Scan for the cell matching the given text and deliver its (X, Y) coordinate at center. 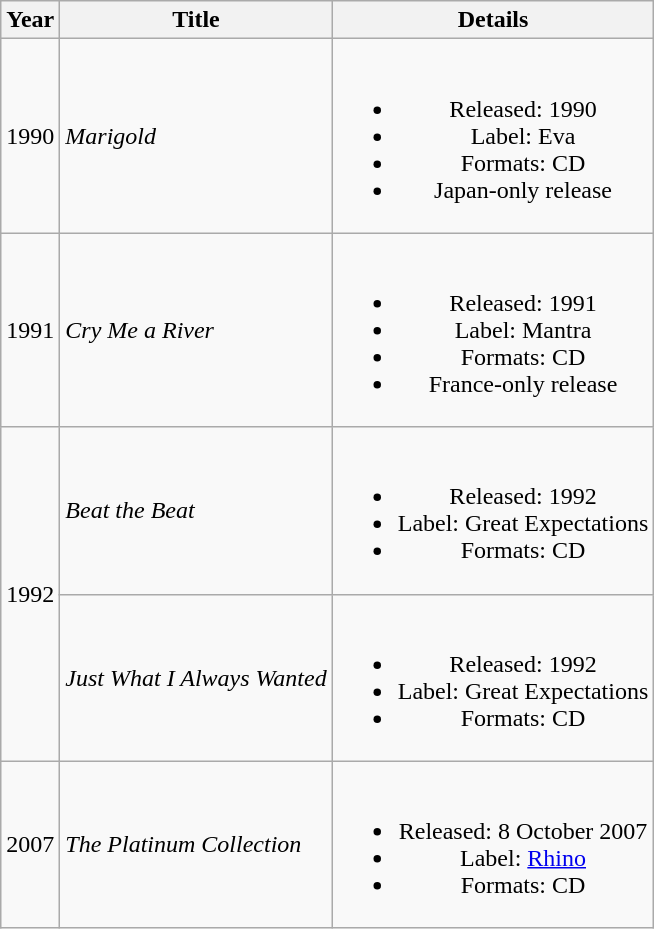
Beat the Beat (196, 510)
The Platinum Collection (196, 844)
Year (30, 20)
Title (196, 20)
1992 (30, 594)
Just What I Always Wanted (196, 678)
Released: 8 October 2007Label: RhinoFormats: CD (493, 844)
2007 (30, 844)
Released: 1991Label: MantraFormats: CDFrance-only release (493, 330)
Released: 1990Label: EvaFormats: CDJapan-only release (493, 136)
1991 (30, 330)
Details (493, 20)
Cry Me a River (196, 330)
1990 (30, 136)
Marigold (196, 136)
